Scan for the cell matching the given text and deliver its (X, Y) coordinate at center. 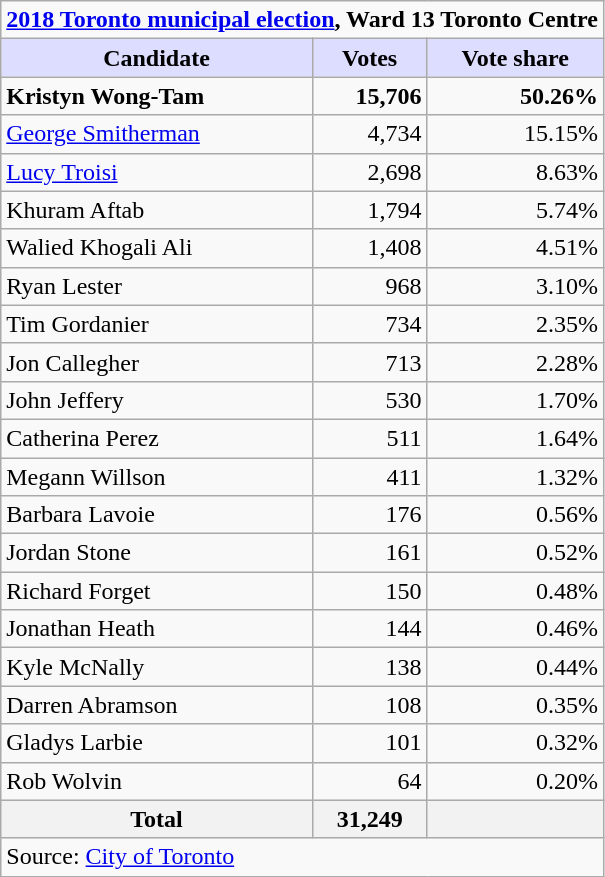
176 (370, 515)
Kristyn Wong-Tam (156, 96)
50.26% (515, 96)
4.51% (515, 248)
Jordan Stone (156, 553)
Ryan Lester (156, 286)
108 (370, 705)
0.32% (515, 743)
713 (370, 362)
1.70% (515, 400)
Total (156, 819)
968 (370, 286)
101 (370, 743)
144 (370, 629)
Catherina Perez (156, 438)
411 (370, 477)
150 (370, 591)
0.52% (515, 553)
Richard Forget (156, 591)
Darren Abramson (156, 705)
Vote share (515, 58)
138 (370, 667)
734 (370, 324)
0.20% (515, 781)
2,698 (370, 172)
1,794 (370, 210)
0.48% (515, 591)
Megann Willson (156, 477)
Candidate (156, 58)
Source: City of Toronto (302, 857)
15.15% (515, 134)
Tim Gordanier (156, 324)
Jon Callegher (156, 362)
Barbara Lavoie (156, 515)
Gladys Larbie (156, 743)
0.46% (515, 629)
George Smitherman (156, 134)
John Jeffery (156, 400)
Votes (370, 58)
511 (370, 438)
4,734 (370, 134)
3.10% (515, 286)
Walied Khogali Ali (156, 248)
2.35% (515, 324)
64 (370, 781)
8.63% (515, 172)
31,249 (370, 819)
0.35% (515, 705)
0.44% (515, 667)
0.56% (515, 515)
Rob Wolvin (156, 781)
Lucy Troisi (156, 172)
Jonathan Heath (156, 629)
Kyle McNally (156, 667)
2.28% (515, 362)
1.32% (515, 477)
5.74% (515, 210)
161 (370, 553)
15,706 (370, 96)
2018 Toronto municipal election, Ward 13 Toronto Centre (302, 20)
1,408 (370, 248)
530 (370, 400)
1.64% (515, 438)
Khuram Aftab (156, 210)
